From the cell containing the given text, extract its center point as (X, Y) coordinate. 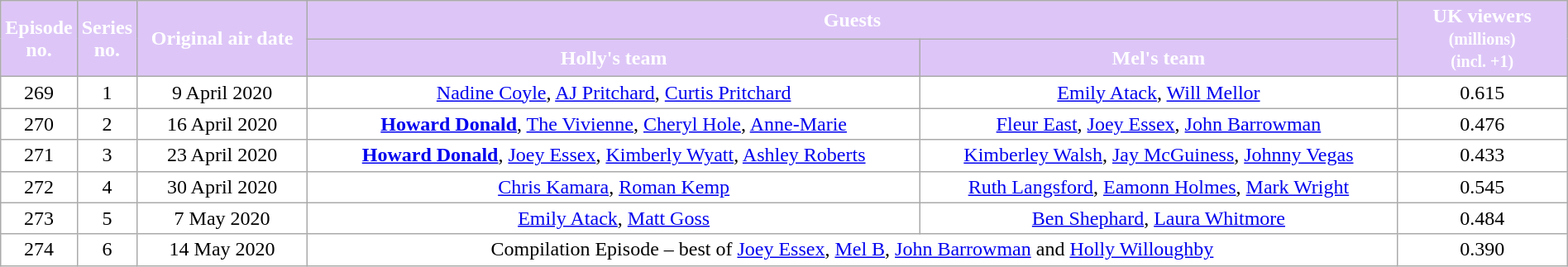
0.484 (1482, 218)
Compilation Episode – best of Joey Essex, Mel B, John Barrowman and Holly Willoughby (853, 250)
Original air date (222, 39)
23 April 2020 (222, 155)
0.615 (1482, 93)
6 (107, 250)
Mel's team (1159, 58)
0.476 (1482, 124)
271 (39, 155)
0.433 (1482, 155)
5 (107, 218)
Howard Donald, Joey Essex, Kimberly Wyatt, Ashley Roberts (614, 155)
Emily Atack, Will Mellor (1159, 93)
Kimberley Walsh, Jay McGuiness, Johnny Vegas (1159, 155)
272 (39, 187)
30 April 2020 (222, 187)
Fleur East, Joey Essex, John Barrowman (1159, 124)
7 May 2020 (222, 218)
Guests (853, 20)
Holly's team (614, 58)
14 May 2020 (222, 250)
9 April 2020 (222, 93)
Seriesno. (107, 39)
Emily Atack, Matt Goss (614, 218)
270 (39, 124)
269 (39, 93)
Howard Donald, The Vivienne, Cheryl Hole, Anne-Marie (614, 124)
4 (107, 187)
Nadine Coyle, AJ Pritchard, Curtis Pritchard (614, 93)
273 (39, 218)
1 (107, 93)
Ben Shephard, Laura Whitmore (1159, 218)
0.390 (1482, 250)
3 (107, 155)
UK viewers (millions)(incl. +1) (1482, 39)
Episodeno. (39, 39)
16 April 2020 (222, 124)
Chris Kamara, Roman Kemp (614, 187)
274 (39, 250)
0.545 (1482, 187)
2 (107, 124)
Ruth Langsford, Eamonn Holmes, Mark Wright (1159, 187)
